Capture the cell that displays the provided text and extract its [X, Y] central coordinate. 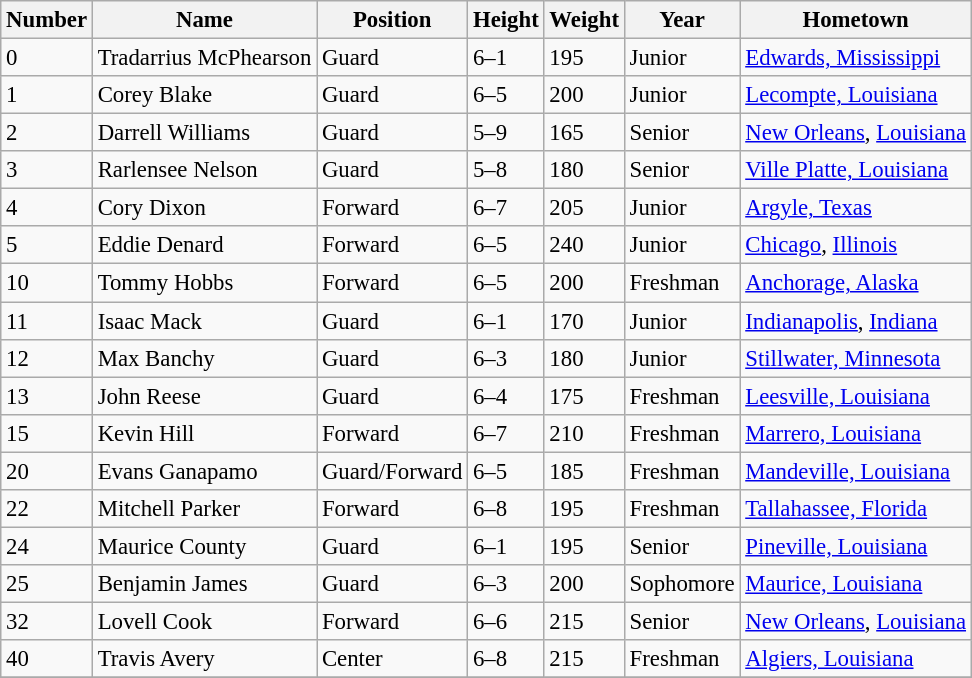
Eddie Denard [204, 245]
Weight [584, 20]
210 [584, 433]
Anchorage, Alaska [856, 283]
Kevin Hill [204, 433]
12 [47, 358]
Darrell Williams [204, 133]
Argyle, Texas [856, 208]
40 [47, 659]
5–8 [506, 170]
Tallahassee, Florida [856, 509]
185 [584, 471]
175 [584, 396]
Benjamin James [204, 584]
Lecompte, Louisiana [856, 95]
Name [204, 20]
32 [47, 621]
24 [47, 546]
Sophomore [682, 584]
Leesville, Louisiana [856, 396]
Position [392, 20]
Center [392, 659]
Height [506, 20]
3 [47, 170]
2 [47, 133]
165 [584, 133]
Pineville, Louisiana [856, 546]
Travis Avery [204, 659]
4 [47, 208]
Maurice County [204, 546]
5–9 [506, 133]
Edwards, Mississippi [856, 58]
25 [47, 584]
Tommy Hobbs [204, 283]
6–6 [506, 621]
11 [47, 321]
0 [47, 58]
Corey Blake [204, 95]
Year [682, 20]
Stillwater, Minnesota [856, 358]
Ville Platte, Louisiana [856, 170]
Marrero, Louisiana [856, 433]
Evans Ganapamo [204, 471]
20 [47, 471]
Indianapolis, Indiana [856, 321]
170 [584, 321]
22 [47, 509]
Lovell Cook [204, 621]
Algiers, Louisiana [856, 659]
15 [47, 433]
1 [47, 95]
Maurice, Louisiana [856, 584]
Isaac Mack [204, 321]
6–4 [506, 396]
13 [47, 396]
10 [47, 283]
5 [47, 245]
Mandeville, Louisiana [856, 471]
Number [47, 20]
Chicago, Illinois [856, 245]
Tradarrius McPhearson [204, 58]
Guard/Forward [392, 471]
Max Banchy [204, 358]
Hometown [856, 20]
240 [584, 245]
Mitchell Parker [204, 509]
205 [584, 208]
Rarlensee Nelson [204, 170]
Cory Dixon [204, 208]
John Reese [204, 396]
